Scan for the cell matching the given text and deliver its (X, Y) coordinate at center. 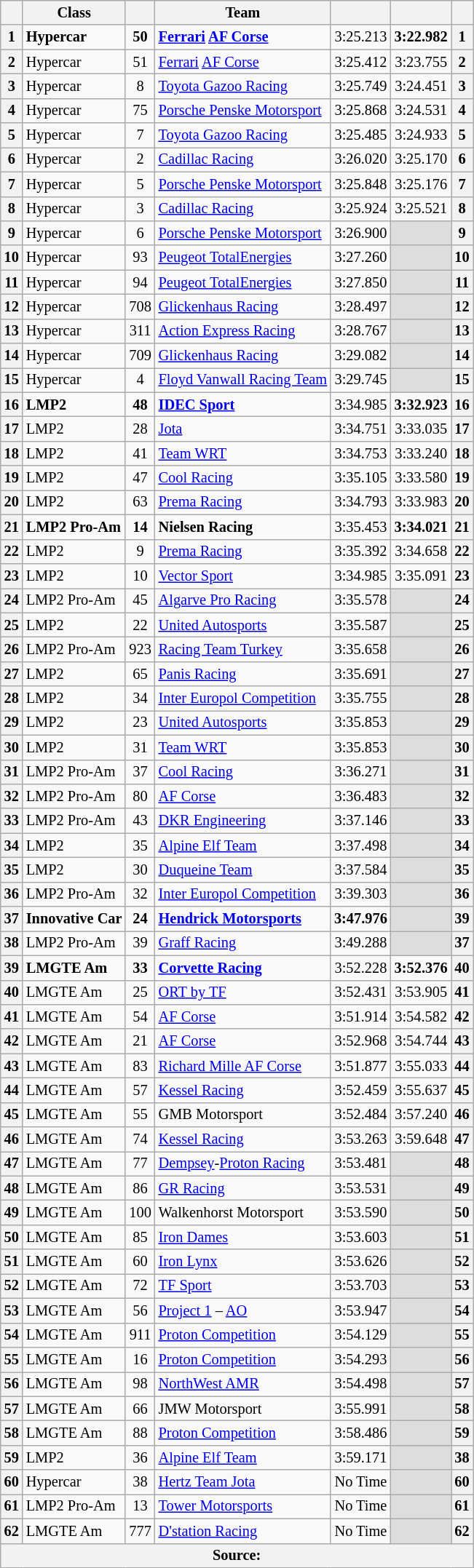
DKR Engineering (243, 821)
Walkenhorst Motorsport (243, 1213)
3:25.485 (361, 135)
Team (243, 12)
3:54.744 (421, 1041)
709 (140, 356)
GMB Motorsport (243, 1115)
3:29.082 (361, 356)
IDEC Sport (243, 405)
98 (140, 1384)
3:55.033 (421, 1066)
63 (140, 502)
3:34.753 (361, 453)
3:26.020 (361, 159)
72 (140, 1286)
3:22.982 (421, 37)
3:52.968 (361, 1041)
3:24.531 (421, 111)
Hertz Team Jota (243, 1482)
Algarve Pro Racing (243, 600)
Duqueine Team (243, 869)
Jota (243, 429)
74 (140, 1139)
911 (140, 1335)
3:58.486 (361, 1433)
3:33.580 (421, 478)
3:52.228 (361, 968)
3:25.412 (361, 62)
3:33.240 (421, 453)
3:47.976 (361, 919)
Iron Lynx (243, 1262)
3:53.626 (361, 1262)
3:34.793 (361, 502)
NorthWest AMR (243, 1384)
3:55.637 (421, 1090)
Hendrick Motorsports (243, 919)
ORT by TF (243, 992)
3:52.376 (421, 968)
85 (140, 1237)
3:37.584 (361, 869)
3:35.105 (361, 478)
Dempsey-Proton Racing (243, 1163)
Tower Motorsports (243, 1506)
3:54.582 (421, 1016)
3:26.900 (361, 233)
3:34.021 (421, 527)
3:33.035 (421, 429)
75 (140, 111)
Iron Dames (243, 1237)
3:29.745 (361, 380)
3:52.484 (361, 1115)
94 (140, 282)
86 (140, 1188)
3:54.293 (361, 1359)
3:25.521 (421, 209)
Project 1 – AO (243, 1310)
3:52.431 (361, 992)
3:28.497 (361, 306)
3:24.933 (421, 135)
3:35.091 (421, 576)
GR Racing (243, 1188)
Innovative Car (74, 919)
3:34.751 (361, 429)
77 (140, 1163)
Panis Racing (243, 674)
3:35.755 (361, 699)
3:23.755 (421, 62)
3:53.481 (361, 1163)
Corvette Racing (243, 968)
83 (140, 1066)
3:59.648 (421, 1139)
3:33.983 (421, 502)
3:25.848 (361, 184)
Racing Team Turkey (243, 649)
3:54.129 (361, 1335)
3:53.531 (361, 1188)
3:25.868 (361, 111)
100 (140, 1213)
Graff Racing (243, 943)
3:27.260 (361, 258)
65 (140, 674)
Class (74, 12)
3:36.271 (361, 772)
3:53.603 (361, 1237)
3:53.947 (361, 1310)
TF Sport (243, 1286)
3:53.590 (361, 1213)
3:52.459 (361, 1090)
3:32.923 (421, 405)
Floyd Vanwall Racing Team (243, 380)
3:34.658 (421, 552)
93 (140, 258)
3:55.991 (361, 1409)
3:27.850 (361, 282)
3:39.303 (361, 894)
3:37.146 (361, 821)
3:25.170 (421, 159)
3:24.451 (421, 86)
311 (140, 331)
3:35.392 (361, 552)
3:51.914 (361, 1016)
80 (140, 796)
3:37.498 (361, 845)
3:28.767 (361, 331)
JMW Motorsport (243, 1409)
Vector Sport (243, 576)
Richard Mille AF Corse (243, 1066)
3:57.240 (421, 1115)
3:25.924 (361, 209)
3:54.498 (361, 1384)
Nielsen Racing (243, 527)
3:53.263 (361, 1139)
923 (140, 649)
3:53.905 (421, 992)
3:35.658 (361, 649)
3:35.691 (361, 674)
3:35.453 (361, 527)
777 (140, 1531)
3:25.176 (421, 184)
D'station Racing (243, 1531)
3:25.749 (361, 86)
3:59.171 (361, 1457)
88 (140, 1433)
708 (140, 306)
3:49.288 (361, 943)
3:51.877 (361, 1066)
3:53.703 (361, 1286)
3:25.213 (361, 37)
Action Express Racing (243, 331)
Source: (237, 1556)
3:35.587 (361, 625)
3:35.578 (361, 600)
66 (140, 1409)
3:36.483 (361, 796)
